Detect which cell encompasses the target text, then output its [X, Y] center coordinate. 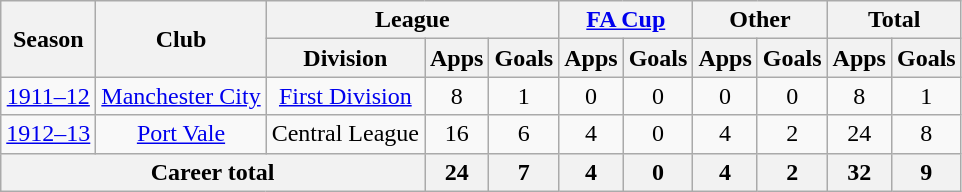
Career total [213, 172]
6 [524, 134]
First Division [345, 96]
1912–13 [48, 134]
Total [894, 20]
Division [345, 58]
9 [926, 172]
FA Cup [626, 20]
Manchester City [181, 96]
Port Vale [181, 134]
16 [456, 134]
Club [181, 39]
League [412, 20]
Season [48, 39]
32 [859, 172]
Other [760, 20]
Central League [345, 134]
7 [524, 172]
1911–12 [48, 96]
